Provide the (x, y) coordinate of the cell's center where the given text is located.  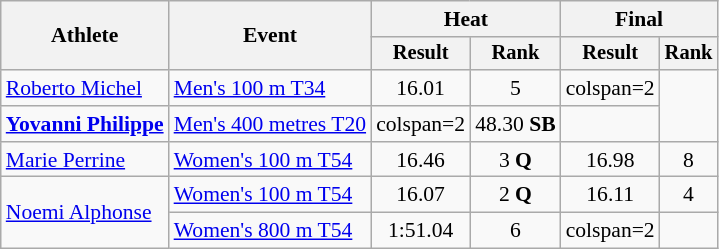
16.98 (610, 160)
16.11 (610, 195)
16.46 (420, 160)
48.30 SB (516, 124)
Men's 400 metres T20 (270, 124)
Final (640, 19)
6 (516, 231)
Marie Perrine (85, 160)
4 (689, 195)
Yovanni Philippe (85, 124)
2 Q (516, 195)
Men's 100 m T34 (270, 88)
Event (270, 36)
Women's 800 m T54 (270, 231)
16.01 (420, 88)
8 (689, 160)
5 (516, 88)
3 Q (516, 160)
16.07 (420, 195)
Noemi Alphonse (85, 212)
Athlete (85, 36)
Heat (466, 19)
1:51.04 (420, 231)
Roberto Michel (85, 88)
